Provide the (X, Y) coordinate of the cell's center where the given text is located.  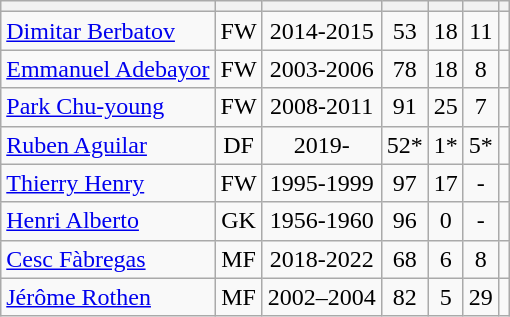
2019- (322, 145)
17 (446, 183)
2018-2022 (322, 259)
Jérôme Rothen (108, 297)
29 (480, 297)
5 (446, 297)
Dimitar Berbatov (108, 31)
Ruben Aguilar (108, 145)
5* (480, 145)
2002–2004 (322, 297)
82 (404, 297)
Cesc Fàbregas (108, 259)
97 (404, 183)
52* (404, 145)
68 (404, 259)
Henri Alberto (108, 221)
53 (404, 31)
Park Chu-young (108, 107)
78 (404, 69)
Emmanuel Adebayor (108, 69)
7 (480, 107)
2008-2011 (322, 107)
0 (446, 221)
2003-2006 (322, 69)
91 (404, 107)
2014-2015 (322, 31)
1956-1960 (322, 221)
11 (480, 31)
Thierry Henry (108, 183)
96 (404, 221)
DF (238, 145)
6 (446, 259)
25 (446, 107)
GK (238, 221)
1* (446, 145)
1995-1999 (322, 183)
